Return (x, y) of the center of cell containing provided text 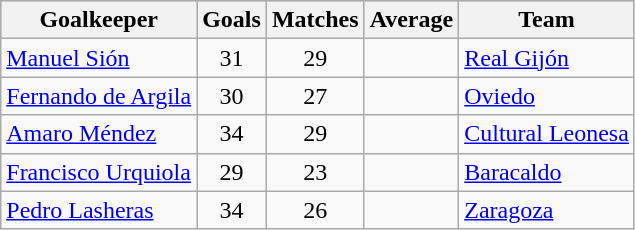
30 (232, 96)
Pedro Lasheras (99, 210)
Matches (315, 20)
27 (315, 96)
Goalkeeper (99, 20)
Oviedo (547, 96)
Team (547, 20)
Amaro Méndez (99, 134)
31 (232, 58)
Average (412, 20)
Cultural Leonesa (547, 134)
Francisco Urquiola (99, 172)
23 (315, 172)
26 (315, 210)
Baracaldo (547, 172)
Manuel Sión (99, 58)
Goals (232, 20)
Real Gijón (547, 58)
Fernando de Argila (99, 96)
Zaragoza (547, 210)
